Output the (X, Y) coordinate of the center of the cell containing the given text.  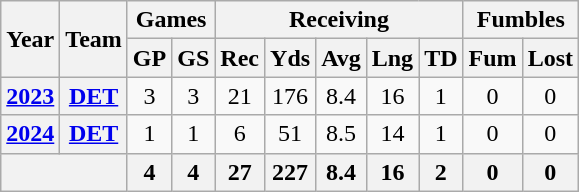
2023 (30, 96)
Fumbles (520, 20)
2 (441, 172)
Rec (240, 58)
Year (30, 39)
27 (240, 172)
Avg (342, 58)
Lost (550, 58)
Games (170, 20)
Team (94, 39)
21 (240, 96)
8.5 (342, 134)
176 (290, 96)
14 (392, 134)
GS (194, 58)
51 (290, 134)
Yds (290, 58)
227 (290, 172)
Fum (492, 58)
2024 (30, 134)
GP (149, 58)
TD (441, 58)
Receiving (339, 20)
Lng (392, 58)
6 (240, 134)
